Return the [x, y] coordinate for the center point of the cell that contains the specified text.  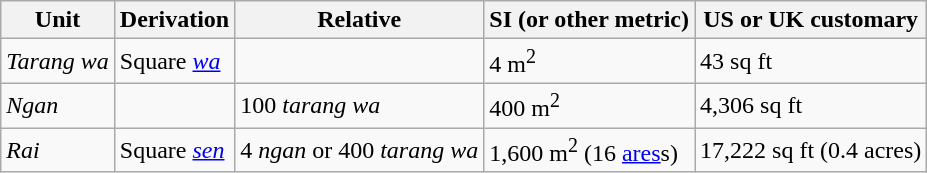
Ngan [58, 106]
Square wa [174, 62]
43 sq ft [811, 62]
17,222 sq ft (0.4 acres) [811, 150]
Rai [58, 150]
US or UK customary [811, 20]
Unit [58, 20]
Relative [360, 20]
Derivation [174, 20]
4 m2 [590, 62]
4 ngan or 400 tarang wa [360, 150]
100 tarang wa [360, 106]
1,600 m2 (16 aress) [590, 150]
400 m2 [590, 106]
SI (or other metric) [590, 20]
Square sen [174, 150]
Tarang wa [58, 62]
4,306 sq ft [811, 106]
